From the cell containing the given text, extract its center point as (X, Y) coordinate. 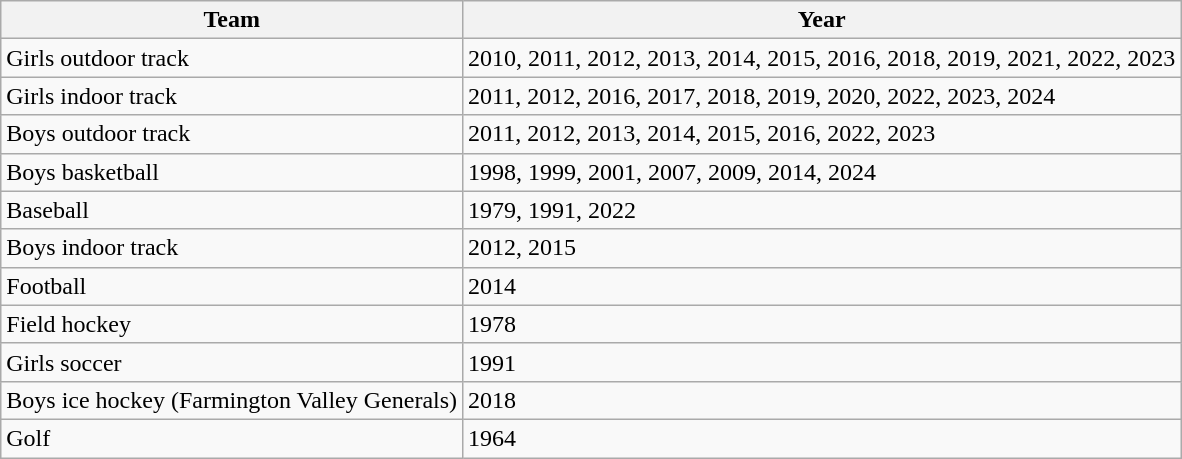
Boys ice hockey (Farmington Valley Generals) (232, 400)
2011, 2012, 2013, 2014, 2015, 2016, 2022, 2023 (822, 134)
1991 (822, 362)
1978 (822, 324)
Girls outdoor track (232, 58)
2011, 2012, 2016, 2017, 2018, 2019, 2020, 2022, 2023, 2024 (822, 96)
2018 (822, 400)
Boys outdoor track (232, 134)
Field hockey (232, 324)
Boys indoor track (232, 248)
1998, 1999, 2001, 2007, 2009, 2014, 2024 (822, 172)
1964 (822, 438)
Girls soccer (232, 362)
Year (822, 20)
Team (232, 20)
Boys basketball (232, 172)
2010, 2011, 2012, 2013, 2014, 2015, 2016, 2018, 2019, 2021, 2022, 2023 (822, 58)
Baseball (232, 210)
2012, 2015 (822, 248)
Girls indoor track (232, 96)
1979, 1991, 2022 (822, 210)
Football (232, 286)
2014 (822, 286)
Golf (232, 438)
